Extract the [x, y] coordinate from the center of the cell holding the provided text.  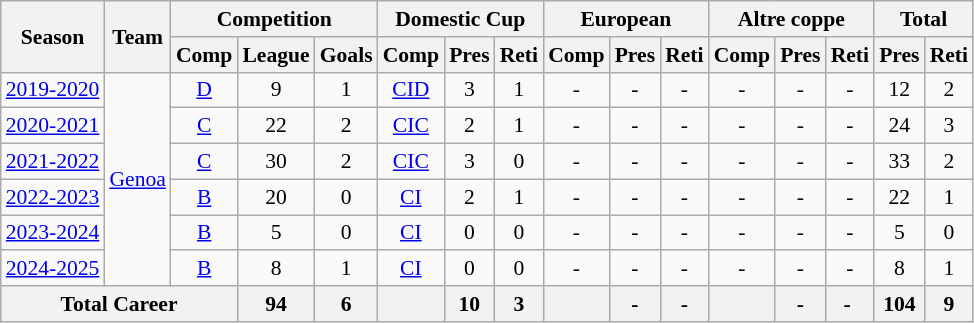
Competition [274, 19]
Domestic Cup [460, 19]
6 [346, 304]
League [276, 55]
2020-2021 [53, 126]
Total [924, 19]
Team [137, 36]
2019-2020 [53, 90]
Altre coppe [792, 19]
European [626, 19]
2021-2022 [53, 162]
2022-2023 [53, 197]
Season [53, 36]
Total Career [120, 304]
D [204, 90]
24 [899, 126]
Genoa [137, 179]
104 [899, 304]
30 [276, 162]
2023-2024 [53, 233]
Goals [346, 55]
10 [469, 304]
CID [412, 90]
20 [276, 197]
94 [276, 304]
2024-2025 [53, 269]
12 [899, 90]
33 [899, 162]
